Determine the (X, Y) coordinate at the center of the cell enclosing the given text.  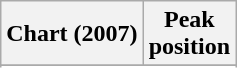
Chart (2007) (72, 34)
Peakposition (189, 34)
